Return [X, Y] of the center of cell containing provided text 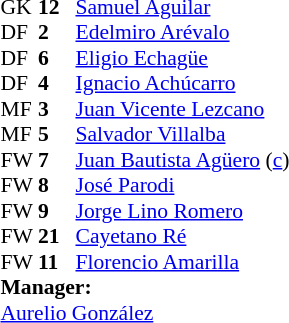
Salvador Villalba [182, 135]
7 [57, 160]
21 [57, 237]
Eligio Echagüe [182, 58]
3 [57, 109]
Florencio Amarilla [182, 262]
8 [57, 185]
6 [57, 58]
José Parodi [182, 185]
Ignacio Achúcarro [182, 83]
Edelmiro Arévalo [182, 33]
5 [57, 135]
9 [57, 211]
Juan Bautista Agüero (c) [182, 160]
11 [57, 262]
4 [57, 83]
2 [57, 33]
Manager: [144, 287]
Cayetano Ré [182, 237]
Jorge Lino Romero [182, 211]
Juan Vicente Lezcano [182, 109]
